For the text-containing cell, return its midpoint in [X, Y] coordinate format. 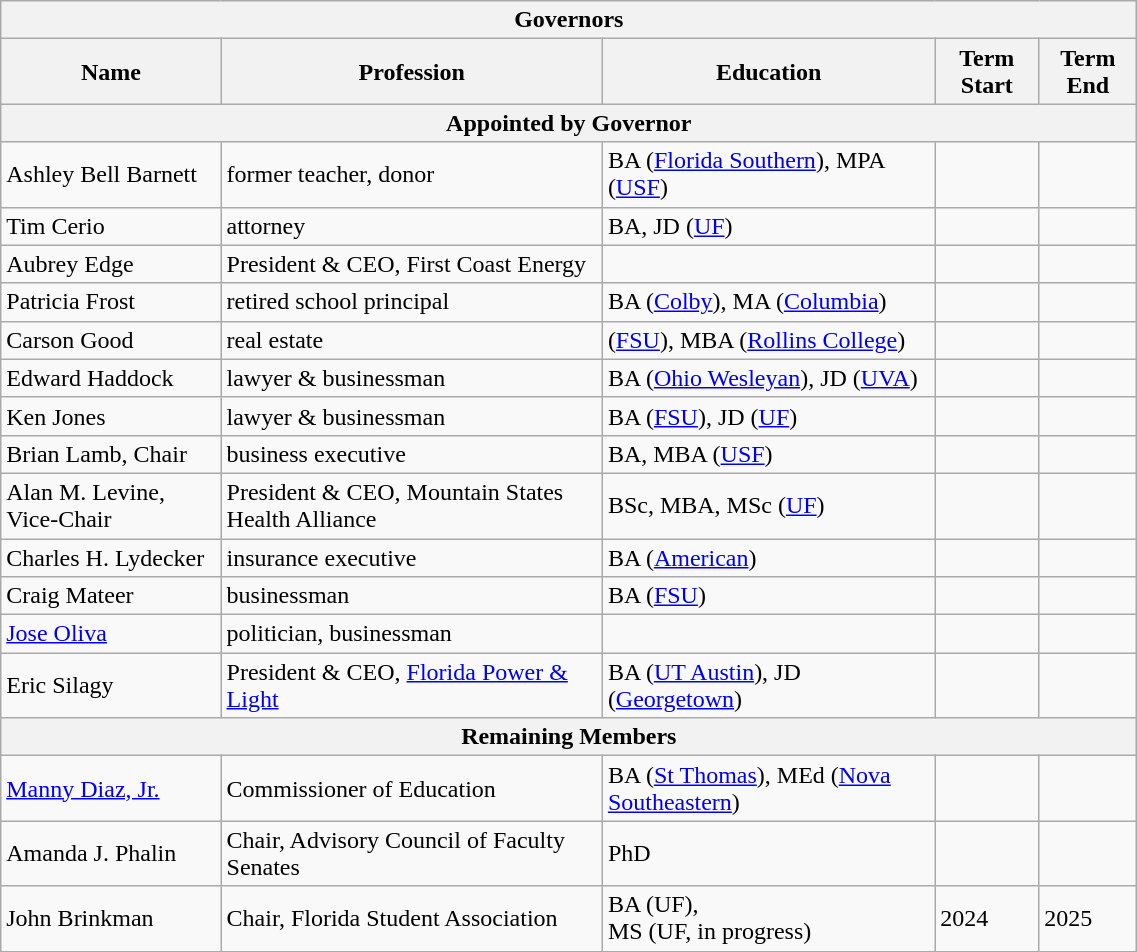
politician, businessman [412, 634]
business executive [412, 454]
Manny Diaz, Jr. [111, 788]
2025 [1088, 918]
Alan M. Levine, Vice-Chair [111, 506]
BA (Ohio Wesleyan), JD (UVA) [768, 378]
Tim Cerio [111, 226]
Brian Lamb, Chair [111, 454]
real estate [412, 340]
Craig Mateer [111, 596]
Chair, Florida Student Association [412, 918]
Jose Oliva [111, 634]
PhD [768, 854]
(FSU), MBA (Rollins College) [768, 340]
former teacher, donor [412, 174]
Patricia Frost [111, 302]
BA (UF),MS (UF, in progress) [768, 918]
businessman [412, 596]
President & CEO, Florida Power & Light [412, 686]
attorney [412, 226]
Appointed by Governor [569, 123]
BA (UT Austin), JD (Georgetown) [768, 686]
BA (FSU) [768, 596]
BA, MBA (USF) [768, 454]
Charles H. Lydecker [111, 557]
Term Start [987, 72]
Amanda J. Phalin [111, 854]
Ashley Bell Barnett [111, 174]
Eric Silagy [111, 686]
Carson Good [111, 340]
BA (American) [768, 557]
John Brinkman [111, 918]
insurance executive [412, 557]
BA (St Thomas), MEd (Nova Southeastern) [768, 788]
Ken Jones [111, 416]
Commissioner of Education [412, 788]
BSc, MBA, MSc (UF) [768, 506]
Education [768, 72]
President & CEO, Mountain States Health Alliance [412, 506]
Edward Haddock [111, 378]
Profession [412, 72]
2024 [987, 918]
BA (Colby), MA (Columbia) [768, 302]
President & CEO, First Coast Energy [412, 264]
retired school principal [412, 302]
Name [111, 72]
Governors [569, 20]
BA (FSU), JD (UF) [768, 416]
Remaining Members [569, 737]
BA (Florida Southern), MPA (USF) [768, 174]
Aubrey Edge [111, 264]
Term End [1088, 72]
Chair, Advisory Council of Faculty Senates [412, 854]
BA, JD (UF) [768, 226]
